Extract the (X, Y) coordinate from the center of the cell holding the provided text.  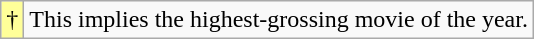
This implies the highest-grossing movie of the year. (279, 20)
† (12, 20)
